From the cell containing the given text, extract its center point as (x, y) coordinate. 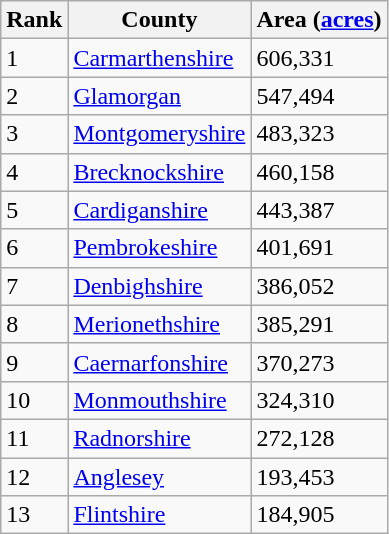
12 (34, 477)
Denbighshire (160, 286)
9 (34, 362)
Brecknockshire (160, 172)
Pembrokeshire (160, 248)
483,323 (319, 134)
4 (34, 172)
401,691 (319, 248)
Flintshire (160, 515)
Radnorshire (160, 438)
Area (acres) (319, 20)
Glamorgan (160, 96)
3 (34, 134)
443,387 (319, 210)
193,453 (319, 477)
Caernarfonshire (160, 362)
272,128 (319, 438)
7 (34, 286)
Carmarthenshire (160, 58)
10 (34, 400)
2 (34, 96)
Anglesey (160, 477)
Montgomeryshire (160, 134)
324,310 (319, 400)
8 (34, 324)
5 (34, 210)
11 (34, 438)
Merionethshire (160, 324)
606,331 (319, 58)
Cardiganshire (160, 210)
184,905 (319, 515)
1 (34, 58)
Rank (34, 20)
County (160, 20)
370,273 (319, 362)
386,052 (319, 286)
13 (34, 515)
547,494 (319, 96)
385,291 (319, 324)
Monmouthshire (160, 400)
460,158 (319, 172)
6 (34, 248)
